Extract the [X, Y] coordinate from the center of the cell holding the provided text.  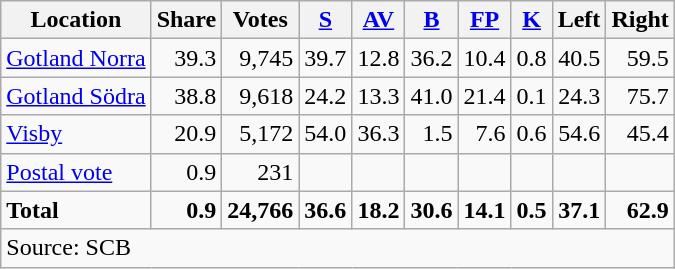
Gotland Norra [76, 58]
54.0 [326, 134]
9,618 [260, 96]
54.6 [579, 134]
38.8 [186, 96]
24,766 [260, 210]
Right [640, 20]
Left [579, 20]
K [532, 20]
0.1 [532, 96]
10.4 [484, 58]
18.2 [378, 210]
Share [186, 20]
59.5 [640, 58]
B [432, 20]
20.9 [186, 134]
12.8 [378, 58]
30.6 [432, 210]
39.7 [326, 58]
62.9 [640, 210]
Source: SCB [338, 248]
5,172 [260, 134]
1.5 [432, 134]
24.2 [326, 96]
0.6 [532, 134]
39.3 [186, 58]
Postal vote [76, 172]
Total [76, 210]
36.3 [378, 134]
37.1 [579, 210]
0.8 [532, 58]
231 [260, 172]
13.3 [378, 96]
36.2 [432, 58]
S [326, 20]
36.6 [326, 210]
Visby [76, 134]
41.0 [432, 96]
75.7 [640, 96]
24.3 [579, 96]
0.5 [532, 210]
14.1 [484, 210]
9,745 [260, 58]
Location [76, 20]
21.4 [484, 96]
45.4 [640, 134]
AV [378, 20]
Votes [260, 20]
40.5 [579, 58]
FP [484, 20]
7.6 [484, 134]
Gotland Södra [76, 96]
